Detect which cell encompasses the target text, then output its (X, Y) center coordinate. 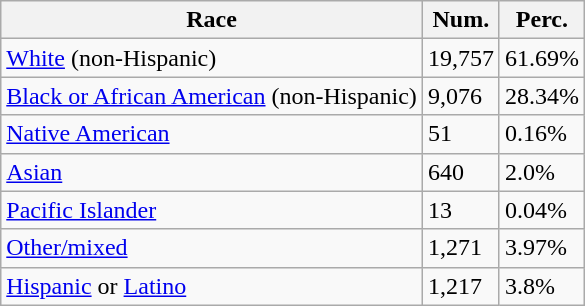
Pacific Islander (212, 210)
0.16% (542, 134)
640 (460, 172)
Race (212, 20)
Hispanic or Latino (212, 286)
Asian (212, 172)
61.69% (542, 58)
19,757 (460, 58)
3.8% (542, 286)
2.0% (542, 172)
3.97% (542, 248)
1,217 (460, 286)
13 (460, 210)
28.34% (542, 96)
Perc. (542, 20)
White (non-Hispanic) (212, 58)
Num. (460, 20)
0.04% (542, 210)
Other/mixed (212, 248)
Native American (212, 134)
Black or African American (non-Hispanic) (212, 96)
51 (460, 134)
9,076 (460, 96)
1,271 (460, 248)
